Search for the cell housing the specified text and yield its [X, Y] center coordinate. 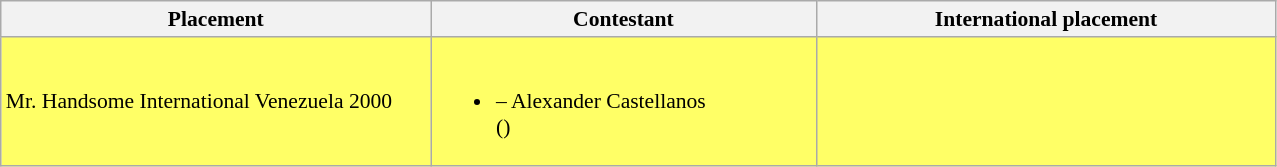
Mr. Handsome International Venezuela 2000 [216, 102]
International placement [1046, 19]
Placement [216, 19]
Contestant [624, 19]
– Alexander Castellanos() [624, 102]
